Provide the (x, y) coordinate of the cell's center where the given text is located.  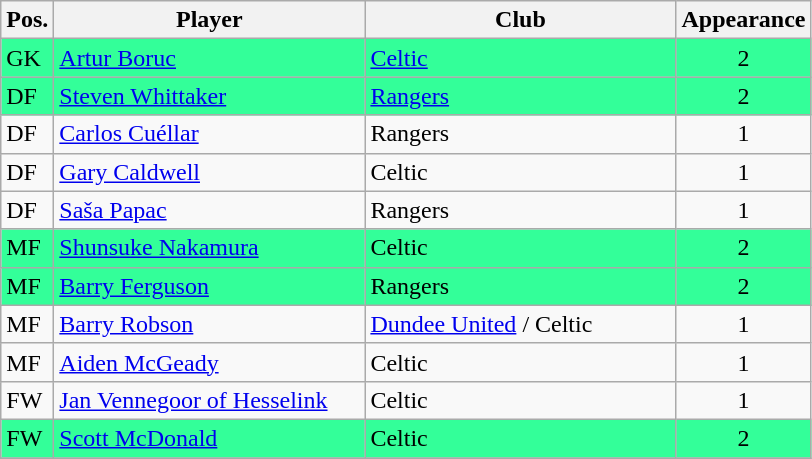
Artur Boruc (210, 58)
Player (210, 20)
Aiden McGeady (210, 362)
Jan Vennegoor of Hesselink (210, 400)
Saša Papac (210, 210)
Club (520, 20)
Steven Whittaker (210, 96)
Carlos Cuéllar (210, 134)
Appearance (744, 20)
Scott McDonald (210, 438)
GK (28, 58)
Gary Caldwell (210, 172)
Dundee United / Celtic (520, 324)
Barry Robson (210, 324)
Shunsuke Nakamura (210, 248)
Barry Ferguson (210, 286)
Pos. (28, 20)
